Provide the (x, y) coordinate of the cell's center where the given text is located.  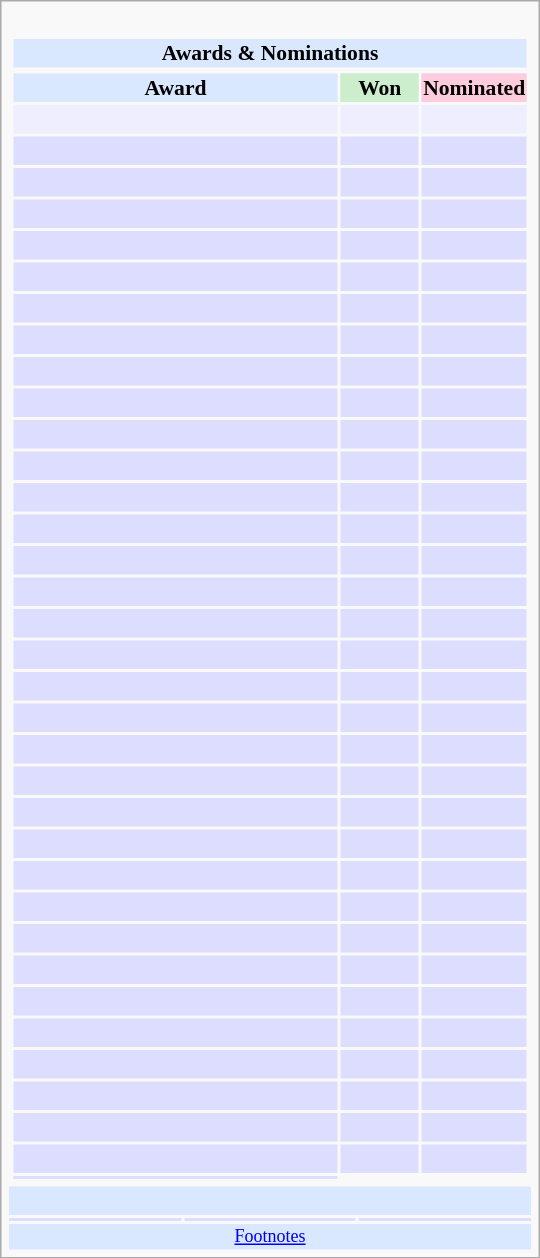
Nominated (474, 87)
Award (175, 87)
Awards & Nominations Award Won Nominated (270, 596)
Won (380, 87)
Footnotes (270, 1237)
Awards & Nominations (270, 53)
